Find where the given text appears and provide that cell's center as [X, Y] coordinate. 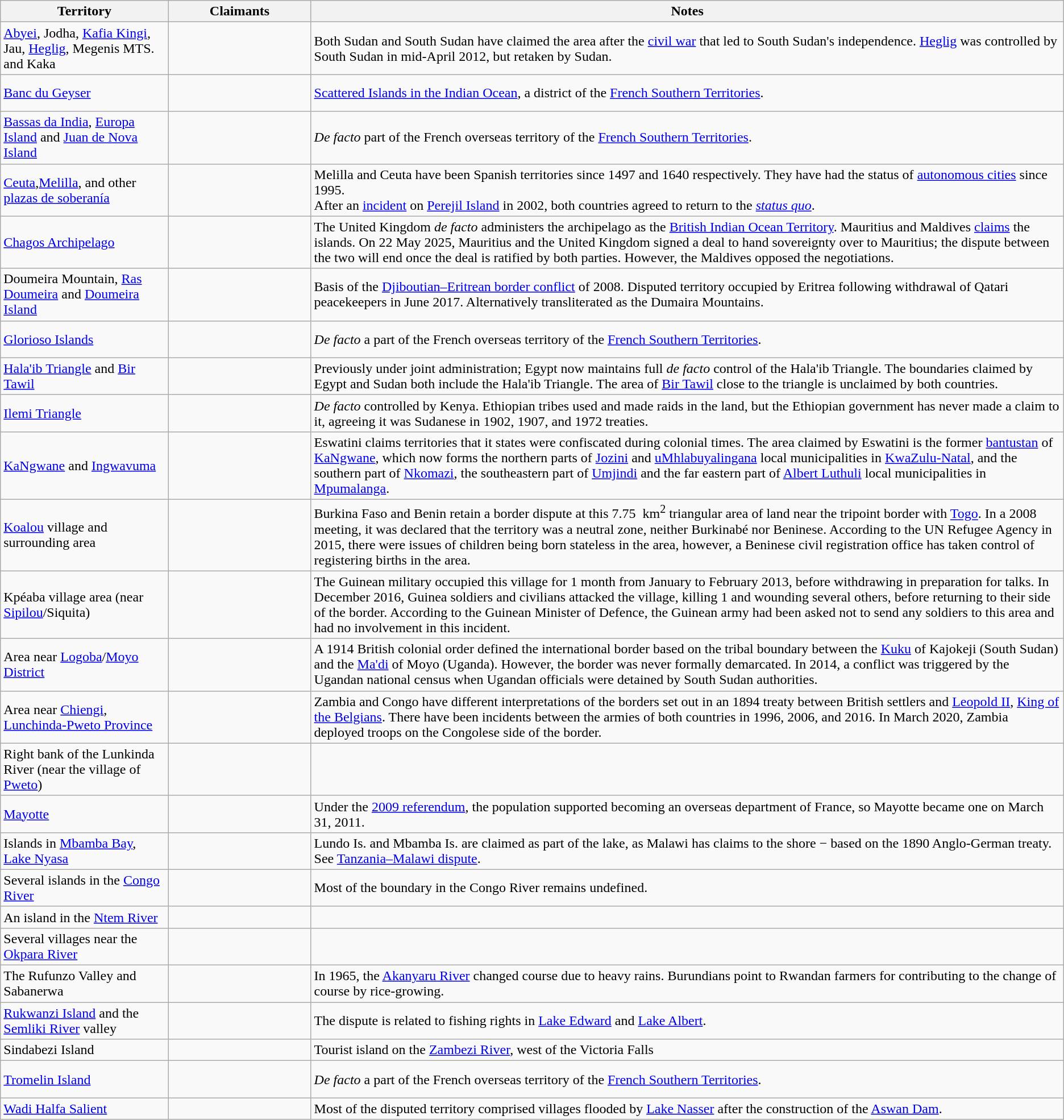
Koalou village and surrounding area [84, 535]
Most of the disputed territory comprised villages flooded by Lake Nasser after the construction of the Aswan Dam. [687, 1109]
The Rufunzo Valley and Sabanerwa [84, 984]
Several villages near the Okpara River [84, 946]
Territory [84, 11]
Mayotte [84, 814]
An island in the Ntem River [84, 917]
Wadi Halfa Salient [84, 1109]
Hala'ib Triangle and Bir Tawil [84, 376]
Ilemi Triangle [84, 413]
Most of the boundary in the Congo River remains undefined. [687, 888]
Area near Chiengi, Lunchinda-Pweto Province [84, 717]
Abyei, Jodha, Kafia Kingi, Jau, Heglig, Megenis MTS. and Kaka [84, 48]
Banc du Geyser [84, 93]
Glorioso Islands [84, 339]
Rukwanzi Island and the Semliki River valley [84, 1021]
Scattered Islands in the Indian Ocean, a district of the French Southern Territories. [687, 93]
The dispute is related to fishing rights in Lake Edward and Lake Albert. [687, 1021]
Notes [687, 11]
Ceuta,Melilla, and other plazas de soberanía [84, 190]
KaNgwane and Ingwavuma [84, 465]
Claimants [240, 11]
Area near Logoba/Moyo District [84, 665]
De facto part of the French overseas territory of the French Southern Territories. [687, 138]
Bassas da India, Europa Island and Juan de Nova Island [84, 138]
Doumeira Mountain, Ras Doumeira and Doumeira Island [84, 294]
Islands in Mbamba Bay, Lake Nyasa [84, 851]
Kpéaba village area (near Sipilou/Siquita) [84, 605]
Several islands in the Congo River [84, 888]
Sindabezi Island [84, 1050]
Tromelin Island [84, 1079]
Tourist island on the Zambezi River, west of the Victoria Falls [687, 1050]
Under the 2009 referendum, the population supported becoming an overseas department of France, so Mayotte became one on March 31, 2011. [687, 814]
Chagos Archipelago [84, 242]
Right bank of the Lunkinda River (near the village of Pweto) [84, 769]
